Determine the (X, Y) coordinate at the center of the cell enclosing the given text.  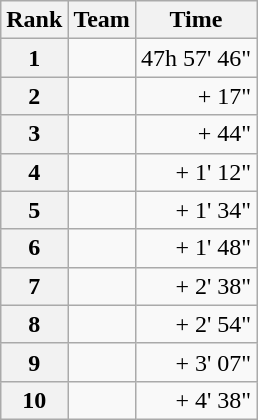
47h 57' 46" (196, 58)
+ 1' 12" (196, 172)
Rank (34, 20)
+ 1' 48" (196, 248)
2 (34, 96)
Team (102, 20)
Time (196, 20)
+ 2' 54" (196, 324)
+ 3' 07" (196, 362)
+ 2' 38" (196, 286)
8 (34, 324)
1 (34, 58)
10 (34, 400)
+ 1' 34" (196, 210)
+ 17" (196, 96)
+ 4' 38" (196, 400)
5 (34, 210)
7 (34, 286)
4 (34, 172)
3 (34, 134)
+ 44" (196, 134)
9 (34, 362)
6 (34, 248)
